Extract the [X, Y] coordinate from the center of the cell holding the provided text.  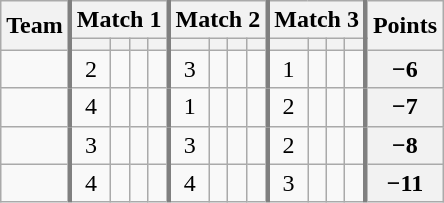
Match 1 [120, 20]
−8 [404, 145]
Match 3 [316, 20]
−11 [404, 183]
Team [36, 26]
Points [404, 26]
−7 [404, 107]
Match 2 [218, 20]
−6 [404, 69]
